Output the (X, Y) coordinate of the center of the cell containing the given text.  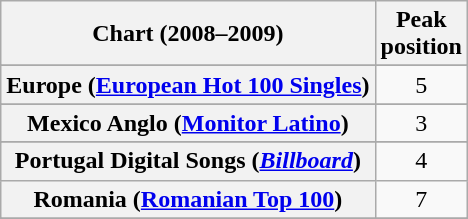
Peakposition (421, 34)
Europe (European Hot 100 Singles) (188, 85)
Romania (Romanian Top 100) (188, 199)
4 (421, 161)
3 (421, 123)
Mexico Anglo (Monitor Latino) (188, 123)
5 (421, 85)
7 (421, 199)
Chart (2008–2009) (188, 34)
Portugal Digital Songs (Billboard) (188, 161)
